Pinpoint the cell where the given text exists, returning its [x, y] midpoint coordinate. 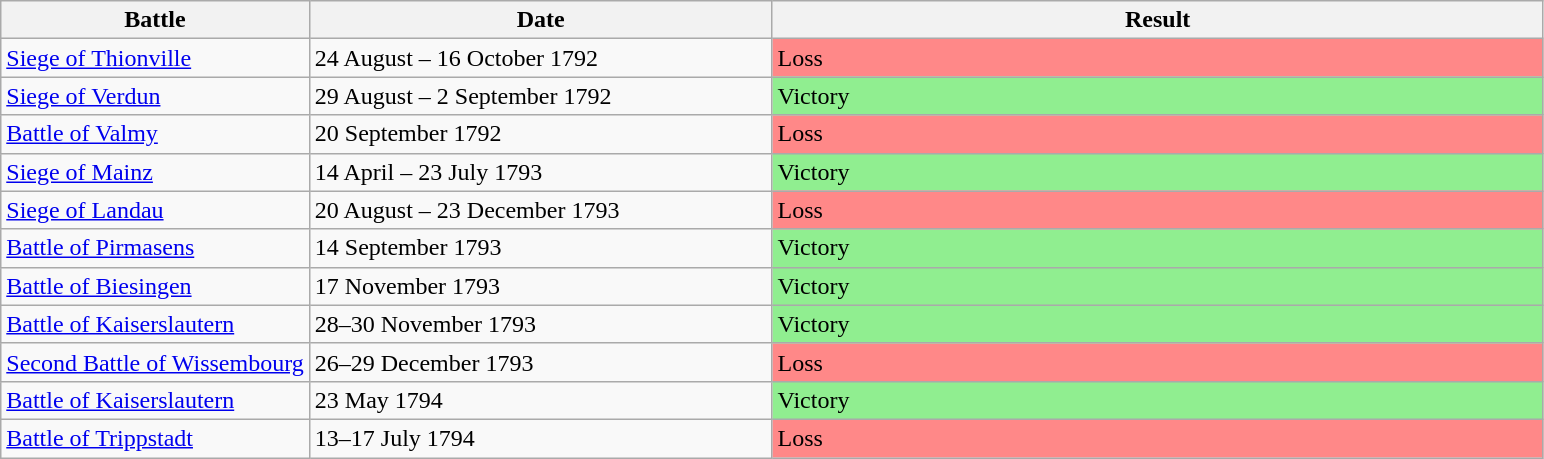
29 August – 2 September 1792 [540, 96]
26–29 December 1793 [540, 362]
Battle [156, 20]
Siege of Verdun [156, 96]
13–17 July 1794 [540, 438]
14 September 1793 [540, 248]
Battle of Biesingen [156, 286]
Battle of Trippstadt [156, 438]
Result [1158, 20]
24 August – 16 October 1792 [540, 58]
28–30 November 1793 [540, 324]
17 November 1793 [540, 286]
Battle of Pirmasens [156, 248]
Siege of Thionville [156, 58]
Second Battle of Wissembourg [156, 362]
Date [540, 20]
20 September 1792 [540, 134]
23 May 1794 [540, 400]
20 August – 23 December 1793 [540, 210]
Battle of Valmy [156, 134]
14 April – 23 July 1793 [540, 172]
Siege of Mainz [156, 172]
Siege of Landau [156, 210]
